Determine the [X, Y] coordinate at the center of the cell enclosing the given text.  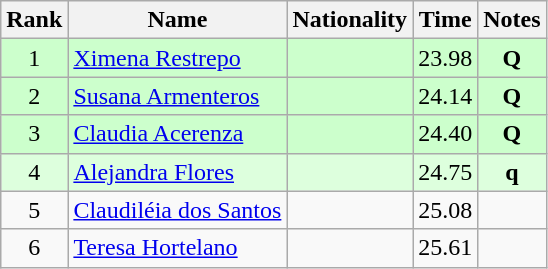
Susana Armenteros [178, 96]
23.98 [446, 58]
Claudia Acerenza [178, 134]
Ximena Restrepo [178, 58]
4 [34, 172]
25.61 [446, 248]
24.40 [446, 134]
3 [34, 134]
q [512, 172]
1 [34, 58]
25.08 [446, 210]
Teresa Hortelano [178, 248]
Alejandra Flores [178, 172]
5 [34, 210]
Name [178, 20]
Notes [512, 20]
Claudiléia dos Santos [178, 210]
Rank [34, 20]
Nationality [350, 20]
2 [34, 96]
24.14 [446, 96]
6 [34, 248]
24.75 [446, 172]
Time [446, 20]
